Return the (x, y) coordinate for the center point of the cell that contains the specified text.  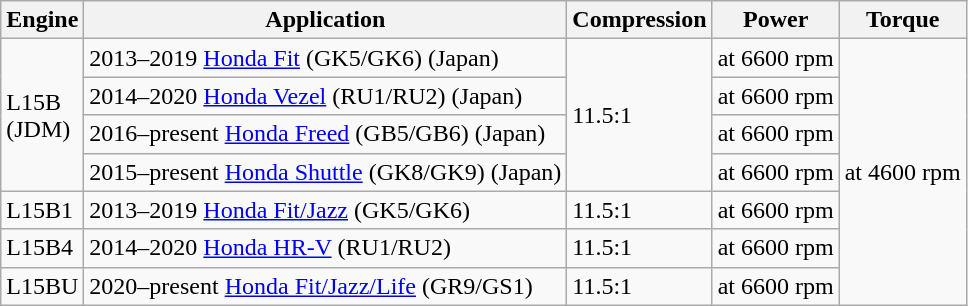
2015–present Honda Shuttle (GK8/GK9) (Japan) (326, 172)
L15B1 (42, 210)
2013–2019 Honda Fit (GK5/GK6) (Japan) (326, 58)
Power (776, 20)
2016–present Honda Freed (GB5/GB6) (Japan) (326, 134)
L15B4 (42, 248)
Torque (902, 20)
2013–2019 Honda Fit/Jazz (GK5/GK6) (326, 210)
L15B(JDM) (42, 115)
2014–2020 Honda HR-V (RU1/RU2) (326, 248)
at 4600 rpm (902, 172)
2014–2020 Honda Vezel (RU1/RU2) (Japan) (326, 96)
2020–present Honda Fit/Jazz/Life (GR9/GS1) (326, 286)
Compression (640, 20)
L15BU (42, 286)
Engine (42, 20)
Application (326, 20)
